Extract the [X, Y] coordinate from the center of the cell holding the provided text.  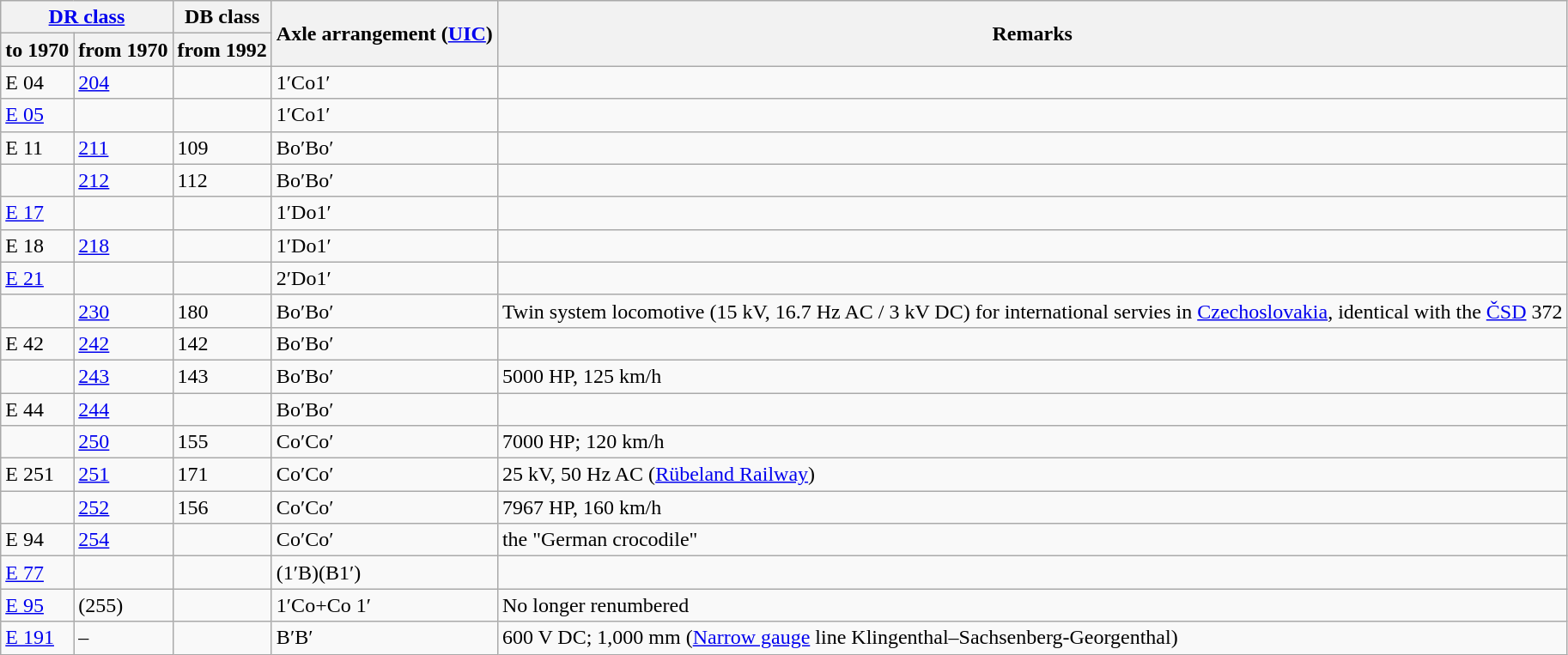
25 kV, 50 Hz AC (Rübeland Railway) [1032, 475]
143 [222, 376]
212 [124, 180]
600 V DC; 1,000 mm (Narrow gauge line Klingenthal–Sachsenberg-Georgenthal) [1032, 638]
E 11 [38, 148]
E 191 [38, 638]
E 251 [38, 475]
Remarks [1032, 33]
7967 HP, 160 km/h [1032, 507]
No longer renumbered [1032, 605]
244 [124, 409]
7000 HP; 120 km/h [1032, 442]
252 [124, 507]
Twin system locomotive (15 kV, 16.7 Hz AC / 3 kV DC) for international servies in Czechoslovakia, identical with the ČSD 372 [1032, 311]
E 18 [38, 246]
E 21 [38, 278]
254 [124, 540]
the "German crocodile" [1032, 540]
DB class [222, 17]
204 [124, 82]
243 [124, 376]
211 [124, 148]
– [124, 638]
218 [124, 246]
109 [222, 148]
B′B′ [385, 638]
E 95 [38, 605]
251 [124, 475]
171 [222, 475]
(1′B)(B1′) [385, 573]
180 [222, 311]
E 17 [38, 213]
to 1970 [38, 50]
1′Co+Co 1′ [385, 605]
(255) [124, 605]
DR class [87, 17]
112 [222, 180]
Axle arrangement (UIC) [385, 33]
E 94 [38, 540]
5000 HP, 125 km/h [1032, 376]
156 [222, 507]
155 [222, 442]
2′Do1′ [385, 278]
E 04 [38, 82]
from 1992 [222, 50]
E 77 [38, 573]
142 [222, 343]
250 [124, 442]
E 44 [38, 409]
E 42 [38, 343]
from 1970 [124, 50]
230 [124, 311]
242 [124, 343]
E 05 [38, 115]
